Find where the given text appears and provide that cell's center as [x, y] coordinate. 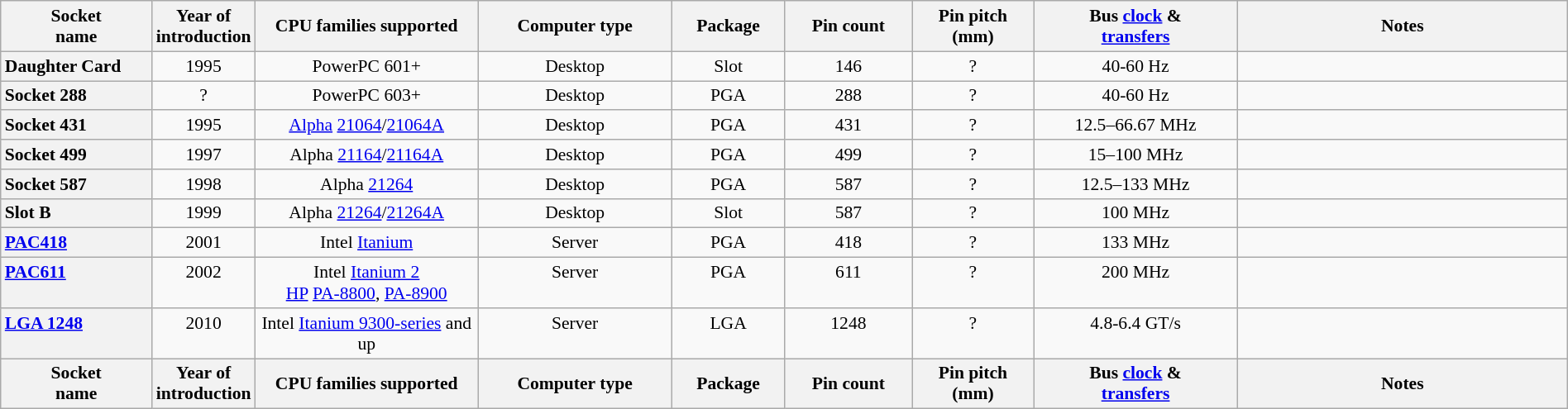
Alpha 21264/21264A [367, 213]
Socket 499 [76, 155]
15–100 MHz [1136, 155]
LGA 1248 [76, 334]
4.8-6.4 GT/s [1136, 334]
Socket 587 [76, 184]
Alpha 21264 [367, 184]
146 [849, 66]
1998 [203, 184]
PAC611 [76, 283]
PAC418 [76, 243]
2010 [203, 334]
611 [849, 283]
133 MHz [1136, 243]
1999 [203, 213]
PowerPC 603+ [367, 96]
12.5–133 MHz [1136, 184]
288 [849, 96]
Daughter Card [76, 66]
Alpha 21164/21164A [367, 155]
431 [849, 126]
Intel Itanium 9300-series and up [367, 334]
200 MHz [1136, 283]
499 [849, 155]
2001 [203, 243]
12.5–66.67 MHz [1136, 126]
Intel Itanium [367, 243]
PowerPC 601+ [367, 66]
Slot B [76, 213]
Socket 431 [76, 126]
418 [849, 243]
1248 [849, 334]
Socket 288 [76, 96]
Alpha 21064/21064A [367, 126]
LGA [728, 334]
1997 [203, 155]
Intel Itanium 2HP PA-8800, PA-8900 [367, 283]
100 MHz [1136, 213]
2002 [203, 283]
